Provide the [X, Y] coordinate of the cell's center where the given text is located.  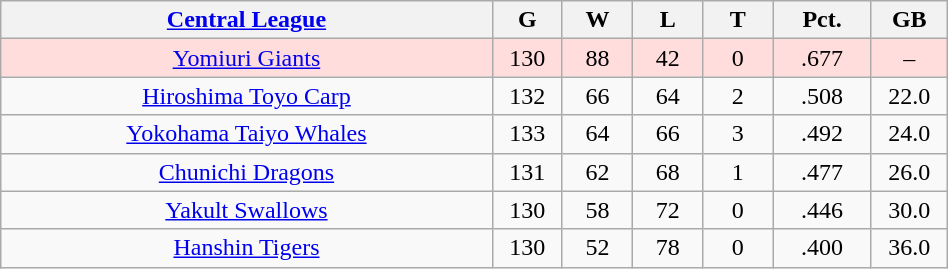
G [527, 20]
Chunichi Dragons [246, 172]
.446 [822, 210]
.677 [822, 58]
Yokohama Taiyo Whales [246, 134]
72 [668, 210]
Hiroshima Toyo Carp [246, 96]
.400 [822, 248]
68 [668, 172]
42 [668, 58]
88 [597, 58]
L [668, 20]
36.0 [909, 248]
58 [597, 210]
Yomiuri Giants [246, 58]
132 [527, 96]
52 [597, 248]
30.0 [909, 210]
78 [668, 248]
GB [909, 20]
T [738, 20]
62 [597, 172]
.508 [822, 96]
W [597, 20]
1 [738, 172]
24.0 [909, 134]
Hanshin Tigers [246, 248]
22.0 [909, 96]
Yakult Swallows [246, 210]
Central League [246, 20]
.477 [822, 172]
2 [738, 96]
26.0 [909, 172]
131 [527, 172]
Pct. [822, 20]
– [909, 58]
3 [738, 134]
133 [527, 134]
.492 [822, 134]
